Extract the [X, Y] coordinate from the center of the cell holding the provided text.  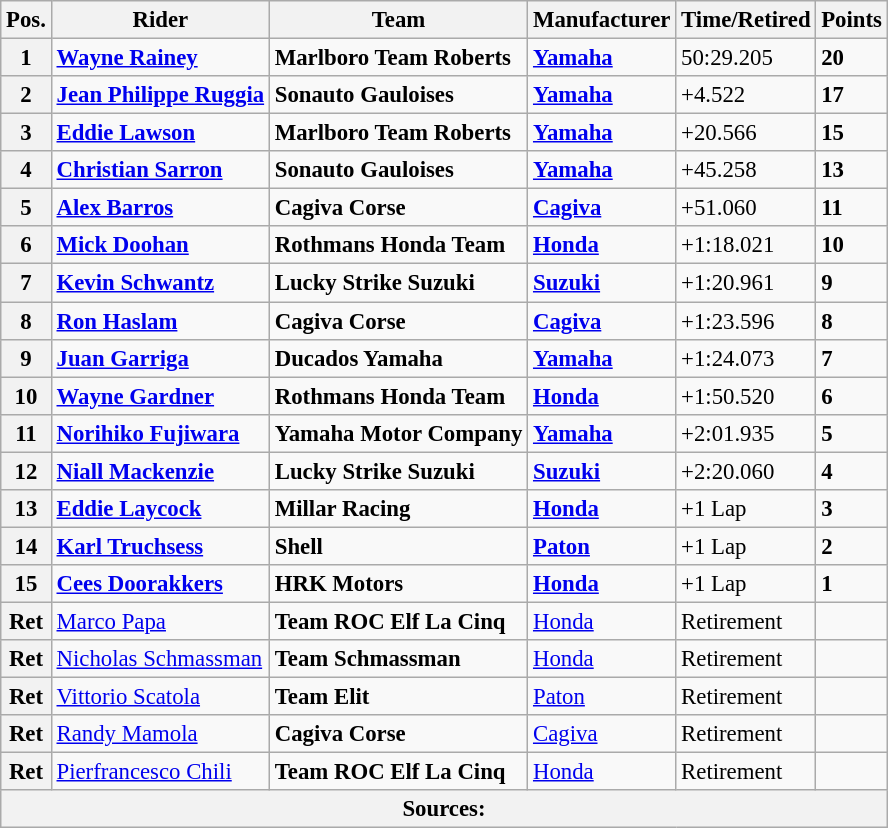
Points [852, 20]
+2:20.060 [746, 471]
Team [398, 20]
Christian Sarron [160, 170]
Shell [398, 546]
Marco Papa [160, 621]
Alex Barros [160, 208]
+2:01.935 [746, 433]
Juan Garriga [160, 358]
Vittorio Scatola [160, 697]
14 [26, 546]
Pierfrancesco Chili [160, 772]
+4.522 [746, 95]
Ducados Yamaha [398, 358]
12 [26, 471]
17 [852, 95]
Nicholas Schmassman [160, 659]
Wayne Rainey [160, 58]
Sources: [444, 809]
Eddie Lawson [160, 133]
Ron Haslam [160, 321]
Wayne Gardner [160, 396]
+1:24.073 [746, 358]
Randy Mamola [160, 734]
Eddie Laycock [160, 509]
+20.566 [746, 133]
20 [852, 58]
Cees Doorakkers [160, 584]
Yamaha Motor Company [398, 433]
+45.258 [746, 170]
Kevin Schwantz [160, 283]
+1:18.021 [746, 245]
Time/Retired [746, 20]
Team Schmassman [398, 659]
+51.060 [746, 208]
Niall Mackenzie [160, 471]
Team Elit [398, 697]
Karl Truchsess [160, 546]
HRK Motors [398, 584]
+1:50.520 [746, 396]
Mick Doohan [160, 245]
+1:23.596 [746, 321]
Manufacturer [602, 20]
Millar Racing [398, 509]
Norihiko Fujiwara [160, 433]
Pos. [26, 20]
Jean Philippe Ruggia [160, 95]
50:29.205 [746, 58]
+1:20.961 [746, 283]
Rider [160, 20]
